Pinpoint the cell where the given text exists, returning its (x, y) midpoint coordinate. 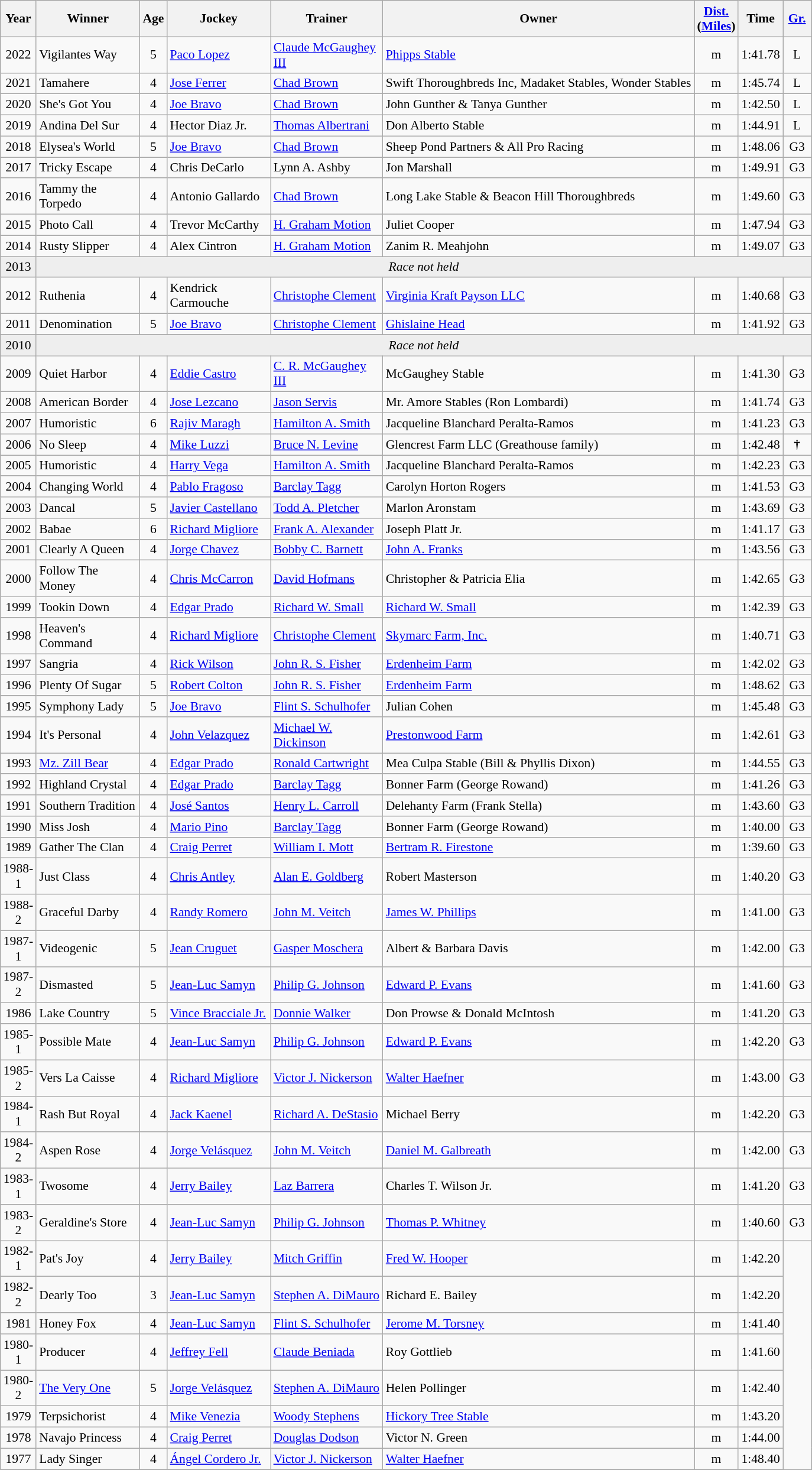
Douglas Dodson (327, 1438)
Albert & Barbara Davis (539, 948)
Trainer (327, 19)
Phipps Stable (539, 54)
Prestonwood Farm (539, 735)
Photo Call (87, 225)
2016 (18, 196)
1:49.91 (760, 168)
2003 (18, 508)
Bertram R. Firestone (539, 848)
2017 (18, 168)
1:43.56 (760, 550)
Denomination (87, 324)
Claude Beniada (327, 1352)
† (797, 444)
William I. Mott (327, 848)
1:43.60 (760, 806)
2014 (18, 246)
Tookin Down (87, 607)
1987-1 (18, 948)
1:43.00 (760, 1078)
2002 (18, 529)
Robert Colton (219, 686)
Mitch Griffin (327, 1259)
Carolyn Horton Rogers (539, 487)
2004 (18, 487)
2013 (18, 267)
Elysea's World (87, 147)
Mz. Zill Bear (87, 764)
1979 (18, 1417)
Dancal (87, 508)
2010 (18, 345)
The Very One (87, 1388)
1:47.94 (760, 225)
1:41.26 (760, 785)
1:42.65 (760, 578)
Southern Tradition (87, 806)
2008 (18, 403)
Henry L. Carroll (327, 806)
She's Got You (87, 105)
1986 (18, 1014)
Twosome (87, 1187)
Lake Country (87, 1014)
Mike Venezia (219, 1417)
Sangria (87, 664)
Lynn A. Ashby (327, 168)
It's Personal (87, 735)
Jon Marshall (539, 168)
Navajo Princess (87, 1438)
Thomas P. Whitney (539, 1222)
Babae (87, 529)
2000 (18, 578)
1:42.50 (760, 105)
Paco Lopez (219, 54)
Ghislaine Head (539, 324)
2021 (18, 83)
1:43.20 (760, 1417)
Jerome M. Torsney (539, 1323)
Jack Kaenel (219, 1114)
Jose Lezcano (219, 403)
Just Class (87, 876)
Ángel Cordero Jr. (219, 1459)
1:40.00 (760, 827)
Vigilantes Way (87, 54)
Donnie Walker (327, 1014)
2007 (18, 424)
Lady Singer (87, 1459)
Jean Cruguet (219, 948)
Chris McCarron (219, 578)
1985-2 (18, 1078)
Jose Ferrer (219, 83)
1:39.60 (760, 848)
Vers La Caisse (87, 1078)
1984-1 (18, 1114)
Frank A. Alexander (327, 529)
John Gunther & Tanya Gunther (539, 105)
Aspen Rose (87, 1150)
1:48.62 (760, 686)
1:41.78 (760, 54)
1992 (18, 785)
Dist. (Miles) (716, 19)
Chris Antley (219, 876)
Dismasted (87, 985)
Joseph Platt Jr. (539, 529)
Christopher & Patricia Elia (539, 578)
1987-2 (18, 985)
1990 (18, 827)
Richard E. Bailey (539, 1294)
1:43.69 (760, 508)
Mr. Amore Stables (Ron Lombardi) (539, 403)
Claude McGaughey III (327, 54)
Laz Barrera (327, 1187)
1:41.17 (760, 529)
Tamahere (87, 83)
Helen Pollinger (539, 1388)
Follow The Money (87, 578)
Alex Cintron (219, 246)
Fred W. Hooper (539, 1259)
Mario Pino (219, 827)
Winner (87, 19)
No Sleep (87, 444)
Don Prowse & Donald McIntosh (539, 1014)
1:49.60 (760, 196)
Heaven's Command (87, 636)
1983-1 (18, 1187)
Clearly A Queen (87, 550)
1989 (18, 848)
1:42.48 (760, 444)
1982-1 (18, 1259)
2009 (18, 374)
1:41.92 (760, 324)
Year (18, 19)
Alan E. Goldberg (327, 876)
2005 (18, 466)
1:41.40 (760, 1323)
1:40.60 (760, 1222)
1:42.40 (760, 1388)
2006 (18, 444)
Julian Cohen (539, 706)
Producer (87, 1352)
McGaughey Stable (539, 374)
Thomas Albertrani (327, 126)
Randy Romero (219, 913)
Andina Del Sur (87, 126)
1980-1 (18, 1352)
Chris DeCarlo (219, 168)
3 (153, 1294)
2012 (18, 296)
Symphony Lady (87, 706)
Mea Culpa Stable (Bill & Phyllis Dixon) (539, 764)
Antonio Gallardo (219, 196)
Quiet Harbor (87, 374)
1:41.30 (760, 374)
Rusty Slipper (87, 246)
Virginia Kraft Payson LLC (539, 296)
1980-2 (18, 1388)
Glencrest Farm LLC (Greathouse family) (539, 444)
Gr. (797, 19)
1:44.55 (760, 764)
1:44.91 (760, 126)
Honey Fox (87, 1323)
1994 (18, 735)
Bruce N. Levine (327, 444)
Woody Stephens (327, 1417)
American Border (87, 403)
1:49.07 (760, 246)
Swift Thoroughbreds Inc, Madaket Stables, Wonder Stables (539, 83)
1996 (18, 686)
Plenty Of Sugar (87, 686)
Skymarc Farm, Inc. (539, 636)
Roy Gottlieb (539, 1352)
Bobby C. Barnett (327, 550)
1982-2 (18, 1294)
1988-1 (18, 876)
1:42.02 (760, 664)
Miss Josh (87, 827)
Javier Castellano (219, 508)
Don Alberto Stable (539, 126)
1:41.53 (760, 487)
Highland Crystal (87, 785)
1997 (18, 664)
2011 (18, 324)
Jeffrey Fell (219, 1352)
2019 (18, 126)
1998 (18, 636)
1988-2 (18, 913)
Jason Servis (327, 403)
2001 (18, 550)
Hector Diaz Jr. (219, 126)
James W. Phillips (539, 913)
Todd A. Pletcher (327, 508)
Robert Masterson (539, 876)
Gather The Clan (87, 848)
Vince Bracciale Jr. (219, 1014)
Mike Luzzi (219, 444)
Jorge Chavez (219, 550)
1985-1 (18, 1041)
1:48.06 (760, 147)
John Velazquez (219, 735)
Graceful Darby (87, 913)
Terpsichorist (87, 1417)
Gasper Moschera (327, 948)
Richard A. DeStasio (327, 1114)
Tricky Escape (87, 168)
Sheep Pond Partners & All Pro Racing (539, 147)
Juliet Cooper (539, 225)
1977 (18, 1459)
Time (760, 19)
1:42.61 (760, 735)
2020 (18, 105)
Owner (539, 19)
Michael W. Dickinson (327, 735)
Michael Berry (539, 1114)
Age (153, 19)
José Santos (219, 806)
1993 (18, 764)
1978 (18, 1438)
1:44.00 (760, 1438)
2018 (18, 147)
Videogenic (87, 948)
Long Lake Stable & Beacon Hill Thoroughbreds (539, 196)
Ronald Cartwright (327, 764)
Pablo Fragoso (219, 487)
1983-2 (18, 1222)
Harry Vega (219, 466)
1:40.68 (760, 296)
Jockey (219, 19)
Kendrick Carmouche (219, 296)
1981 (18, 1323)
John A. Franks (539, 550)
Ruthenia (87, 296)
Hickory Tree Stable (539, 1417)
1995 (18, 706)
1:42.23 (760, 466)
1:45.74 (760, 83)
Tammy the Torpedo (87, 196)
1:40.71 (760, 636)
Daniel M. Galbreath (539, 1150)
Trevor McCarthy (219, 225)
Eddie Castro (219, 374)
2015 (18, 225)
Geraldine's Store (87, 1222)
Charles T. Wilson Jr. (539, 1187)
1:42.39 (760, 607)
1:41.00 (760, 913)
Changing World (87, 487)
Rash But Royal (87, 1114)
Possible Mate (87, 1041)
Dearly Too (87, 1294)
1991 (18, 806)
Zanim R. Meahjohn (539, 246)
2022 (18, 54)
Victor N. Green (539, 1438)
1999 (18, 607)
1:41.74 (760, 403)
1:40.20 (760, 876)
1:45.48 (760, 706)
David Hofmans (327, 578)
Rick Wilson (219, 664)
1:41.23 (760, 424)
Marlon Aronstam (539, 508)
Rajiv Maragh (219, 424)
Pat's Joy (87, 1259)
Delehanty Farm (Frank Stella) (539, 806)
1:48.40 (760, 1459)
C. R. McGaughey III (327, 374)
1984-2 (18, 1150)
